From the cell containing the given text, extract its center point as (X, Y) coordinate. 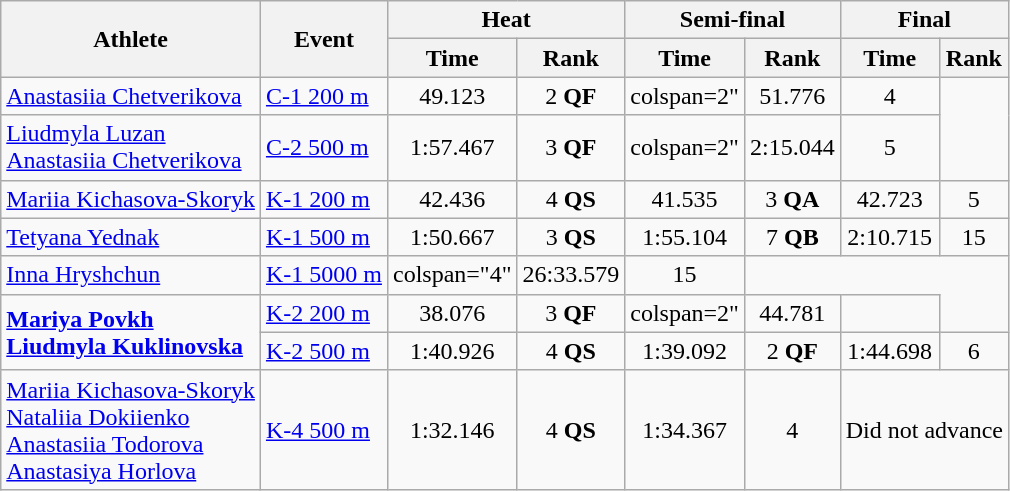
42.723 (890, 199)
2:15.044 (792, 148)
49.123 (452, 96)
Liudmyla LuzanAnastasiia Chetverikova (131, 148)
1:40.926 (452, 351)
K-1 500 m (324, 237)
C-2 500 m (324, 148)
1:44.698 (890, 351)
1:32.146 (452, 430)
3 QS (571, 237)
Athlete (131, 39)
44.781 (792, 313)
1:55.104 (685, 237)
Heat (506, 20)
Mariia Kichasova-Skoryk (131, 199)
Semi-final (732, 20)
Event (324, 39)
K-1 200 m (324, 199)
6 (974, 351)
Did not advance (924, 430)
41.535 (685, 199)
1:39.092 (685, 351)
1:50.667 (452, 237)
51.776 (792, 96)
1:34.367 (685, 430)
Tetyana Yednak (131, 237)
Mariya PovkhLiudmyla Kuklinovska (131, 332)
colspan="4" (452, 275)
C-1 200 m (324, 96)
38.076 (452, 313)
K-4 500 m (324, 430)
3 QA (792, 199)
7 QB (792, 237)
Final (924, 20)
Anastasiia Chetverikova (131, 96)
K-2 200 m (324, 313)
K-1 5000 m (324, 275)
K-2 500 m (324, 351)
1:57.467 (452, 148)
42.436 (452, 199)
2:10.715 (890, 237)
Inna Hryshchun (131, 275)
26:33.579 (571, 275)
Mariia Kichasova-SkorykNataliia DokiienkoAnastasiia TodorovaAnastasiya Horlova (131, 430)
